Scan for the cell matching the given text and deliver its [x, y] coordinate at center. 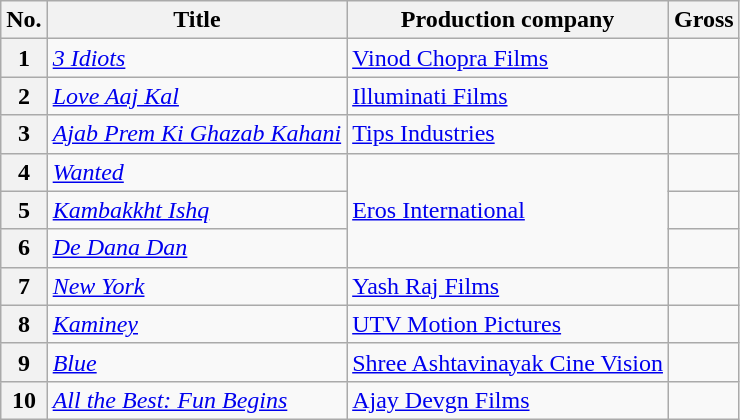
Ajab Prem Ki Ghazab Kahani [197, 134]
4 [24, 172]
2 [24, 96]
10 [24, 400]
9 [24, 362]
1 [24, 58]
6 [24, 248]
Shree Ashtavinayak Cine Vision [508, 362]
Ajay Devgn Films [508, 400]
New York [197, 286]
Illuminati Films [508, 96]
All the Best: Fun Begins [197, 400]
Gross [704, 20]
Wanted [197, 172]
8 [24, 324]
UTV Motion Pictures [508, 324]
Eros International [508, 210]
De Dana Dan [197, 248]
Title [197, 20]
Kambakkht Ishq [197, 210]
Blue [197, 362]
Yash Raj Films [508, 286]
5 [24, 210]
Production company [508, 20]
3 [24, 134]
Love Aaj Kal [197, 96]
Tips Industries [508, 134]
3 Idiots [197, 58]
No. [24, 20]
Kaminey [197, 324]
Vinod Chopra Films [508, 58]
7 [24, 286]
